Extract the [x, y] coordinate from the center of the cell holding the provided text.  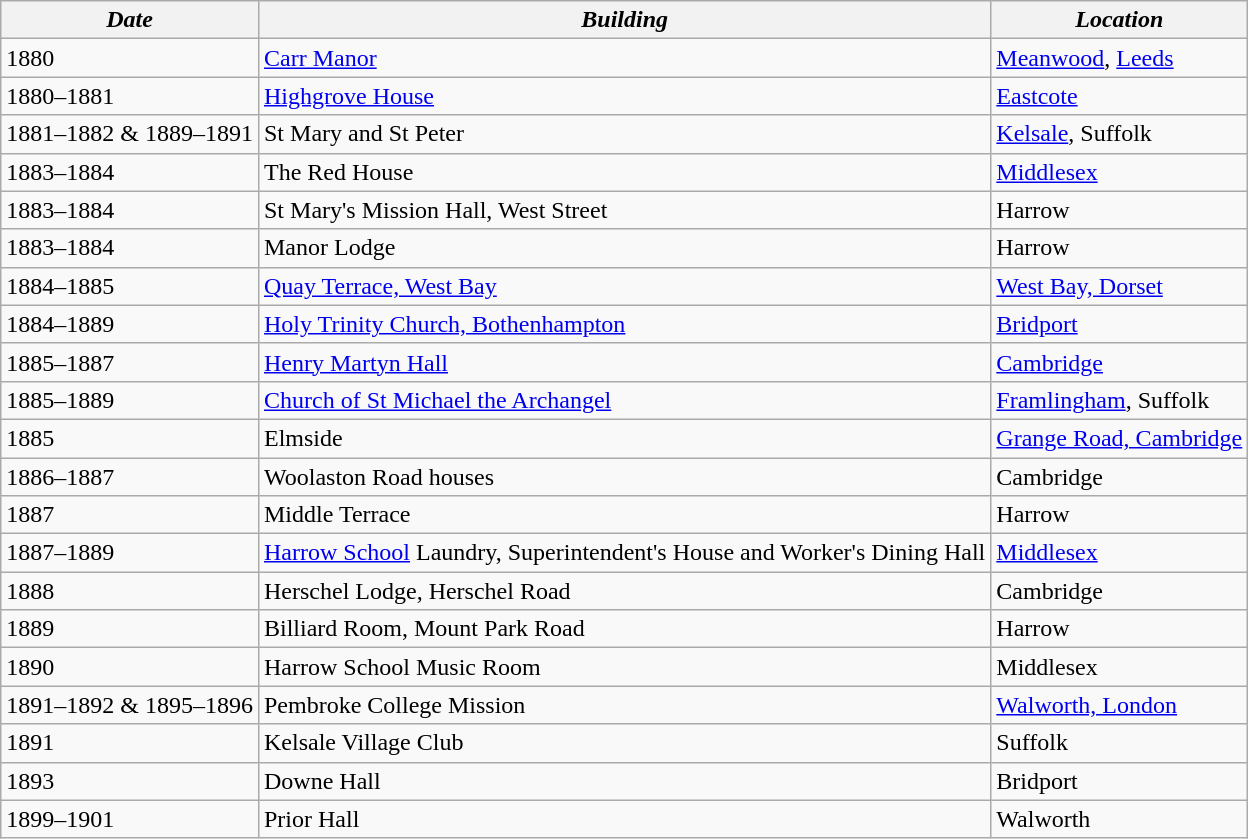
Harrow School Laundry, Superintendent's House and Worker's Dining Hall [624, 553]
Pembroke College Mission [624, 705]
1899–1901 [130, 819]
1888 [130, 591]
Billiard Room, Mount Park Road [624, 629]
St Mary and St Peter [624, 134]
1885 [130, 438]
1887–1889 [130, 553]
Eastcote [1120, 96]
Framlingham, Suffolk [1120, 400]
Herschel Lodge, Herschel Road [624, 591]
Date [130, 20]
1887 [130, 515]
Harrow School Music Room [624, 667]
1889 [130, 629]
Woolaston Road houses [624, 477]
Location [1120, 20]
Henry Martyn Hall [624, 362]
1880–1881 [130, 96]
Kelsale, Suffolk [1120, 134]
Holy Trinity Church, Bothenhampton [624, 324]
Building [624, 20]
1893 [130, 781]
Elmside [624, 438]
Middle Terrace [624, 515]
1891–1892 & 1895–1896 [130, 705]
1880 [130, 58]
1885–1887 [130, 362]
Walworth, London [1120, 705]
Quay Terrace, West Bay [624, 286]
The Red House [624, 172]
Kelsale Village Club [624, 743]
St Mary's Mission Hall, West Street [624, 210]
Church of St Michael the Archangel [624, 400]
1891 [130, 743]
1886–1887 [130, 477]
Downe Hall [624, 781]
1884–1885 [130, 286]
Manor Lodge [624, 248]
Carr Manor [624, 58]
Grange Road, Cambridge [1120, 438]
1890 [130, 667]
1885–1889 [130, 400]
West Bay, Dorset [1120, 286]
Meanwood, Leeds [1120, 58]
Walworth [1120, 819]
Prior Hall [624, 819]
1881–1882 & 1889–1891 [130, 134]
1884–1889 [130, 324]
Suffolk [1120, 743]
Highgrove House [624, 96]
